From the cell containing the given text, extract its center point as (x, y) coordinate. 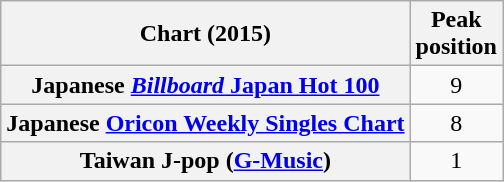
9 (456, 85)
1 (456, 161)
Peakposition (456, 34)
Japanese Oricon Weekly Singles Chart (206, 123)
Japanese Billboard Japan Hot 100 (206, 85)
8 (456, 123)
Taiwan J-pop (G-Music) (206, 161)
Chart (2015) (206, 34)
